Find where the given text appears and provide that cell's center as [x, y] coordinate. 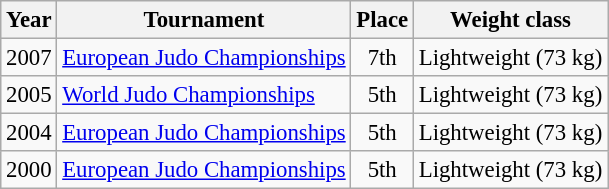
World Judo Championships [204, 95]
Year [29, 20]
2005 [29, 95]
7th [382, 58]
2000 [29, 170]
Weight class [510, 20]
2007 [29, 58]
Place [382, 20]
2004 [29, 133]
Tournament [204, 20]
